From the cell containing the given text, extract its center point as [X, Y] coordinate. 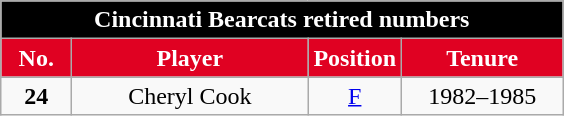
No. [36, 58]
Position [355, 58]
Player [190, 58]
1982–1985 [482, 96]
Cheryl Cook [190, 96]
F [355, 96]
24 [36, 96]
Cincinnati Bearcats retired numbers [282, 20]
Tenure [482, 58]
